Return (x, y) of the center of cell containing provided text 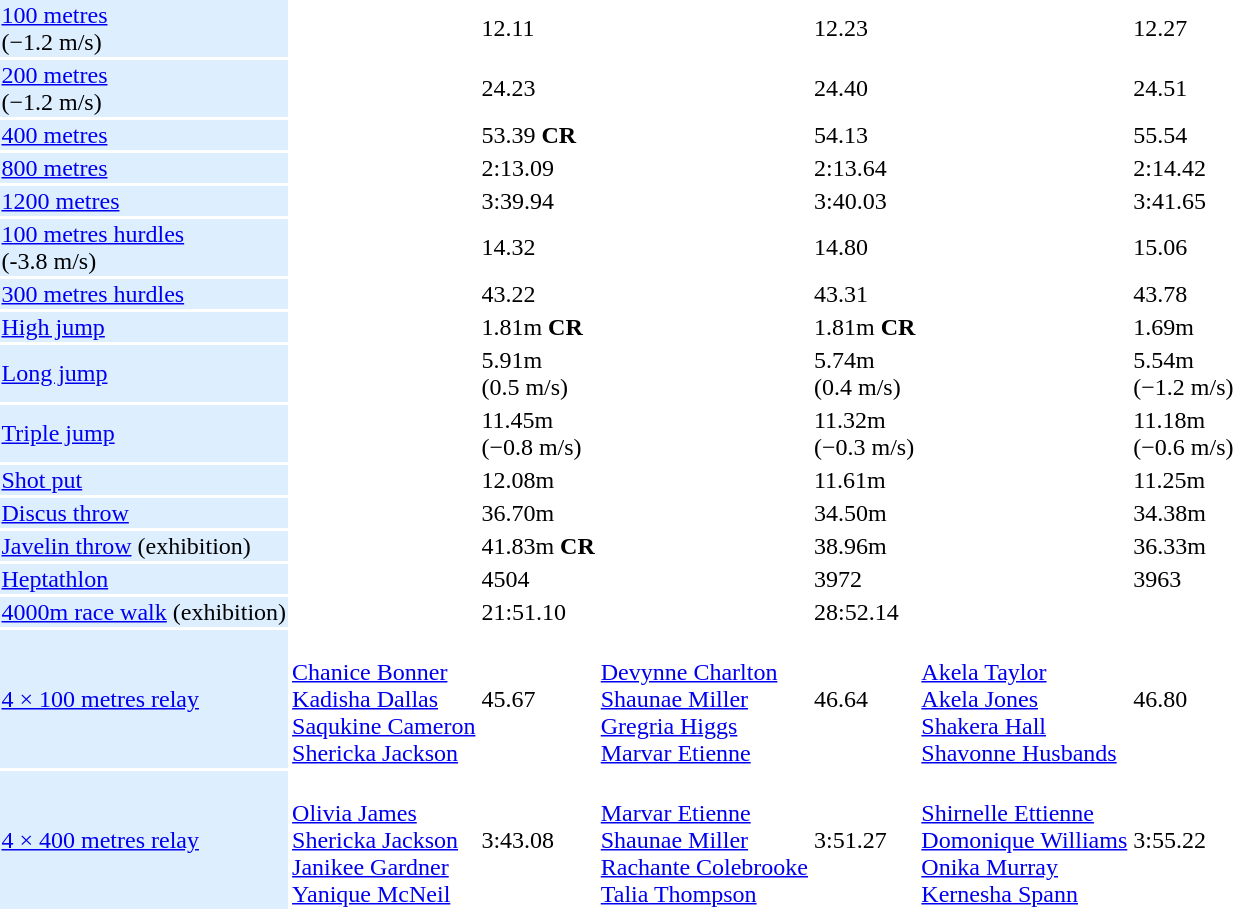
14.80 (865, 248)
3:51.27 (865, 840)
Triple jump (144, 434)
100 metres hurdles (-3.8 m/s) (144, 248)
2:13.64 (865, 168)
300 metres hurdles (144, 294)
53.39 CR (538, 135)
High jump (144, 327)
1200 metres (144, 201)
43.22 (538, 294)
4 × 400 metres relay (144, 840)
Chanice Bonner Kadisha Dallas Saqukine Cameron Shericka Jackson (384, 699)
24.23 (538, 88)
Marvar Etienne Shaunae Miller Rachante Colebrooke Talia Thompson (704, 840)
Heptathlon (144, 579)
14.32 (538, 248)
4504 (538, 579)
34.50m (865, 513)
Shirnelle Ettienne Domonique Williams Onika Murray Kernesha Spann (1024, 840)
45.67 (538, 699)
4000m race walk (exhibition) (144, 612)
2:13.09 (538, 168)
36.70m (538, 513)
Devynne Charlton Shaunae Miller Gregria Higgs Marvar Etienne (704, 699)
Javelin throw (exhibition) (144, 546)
Long jump (144, 374)
800 metres (144, 168)
3972 (865, 579)
46.64 (865, 699)
400 metres (144, 135)
4 × 100 metres relay (144, 699)
54.13 (865, 135)
21:51.10 (538, 612)
11.61m (865, 480)
43.31 (865, 294)
24.40 (865, 88)
5.74m (0.4 m/s) (865, 374)
12.11 (538, 28)
3:40.03 (865, 201)
5.91m (0.5 m/s) (538, 374)
11.32m (−0.3 m/s) (865, 434)
3:39.94 (538, 201)
Discus throw (144, 513)
3:43.08 (538, 840)
38.96m (865, 546)
200 metres (−1.2 m/s) (144, 88)
100 metres (−1.2 m/s) (144, 28)
Olivia James Shericka Jackson Janikee Gardner Yanique McNeil (384, 840)
12.23 (865, 28)
Shot put (144, 480)
12.08m (538, 480)
Akela Taylor Akela Jones Shakera Hall Shavonne Husbands (1024, 699)
11.45m (−0.8 m/s) (538, 434)
41.83m CR (538, 546)
28:52.14 (865, 612)
